Return the (x, y) coordinate for the center point of the cell that contains the specified text.  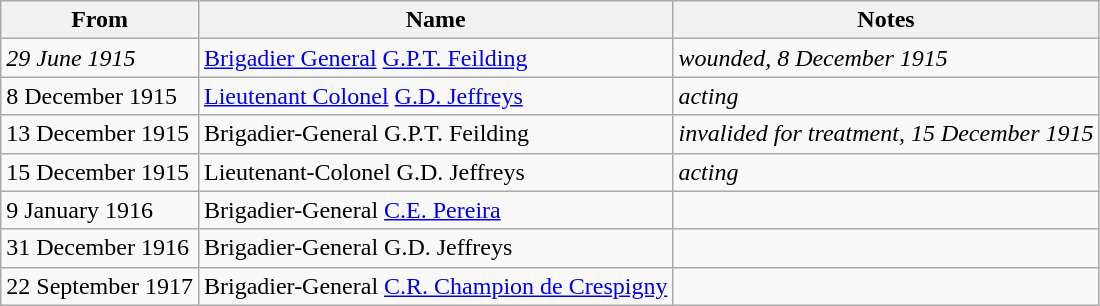
Brigadier-General G.D. Jeffreys (435, 248)
22 September 1917 (100, 286)
Lieutenant Colonel G.D. Jeffreys (435, 96)
Lieutenant-Colonel G.D. Jeffreys (435, 172)
9 January 1916 (100, 210)
invalided for treatment, 15 December 1915 (886, 134)
Brigadier General G.P.T. Feilding (435, 58)
29 June 1915 (100, 58)
15 December 1915 (100, 172)
From (100, 20)
Brigadier-General G.P.T. Feilding (435, 134)
31 December 1916 (100, 248)
13 December 1915 (100, 134)
8 December 1915 (100, 96)
wounded, 8 December 1915 (886, 58)
Notes (886, 20)
Brigadier-General C.R. Champion de Crespigny (435, 286)
Name (435, 20)
Brigadier-General C.E. Pereira (435, 210)
